Locate the cell with the specified text and output its [x, y] center coordinate. 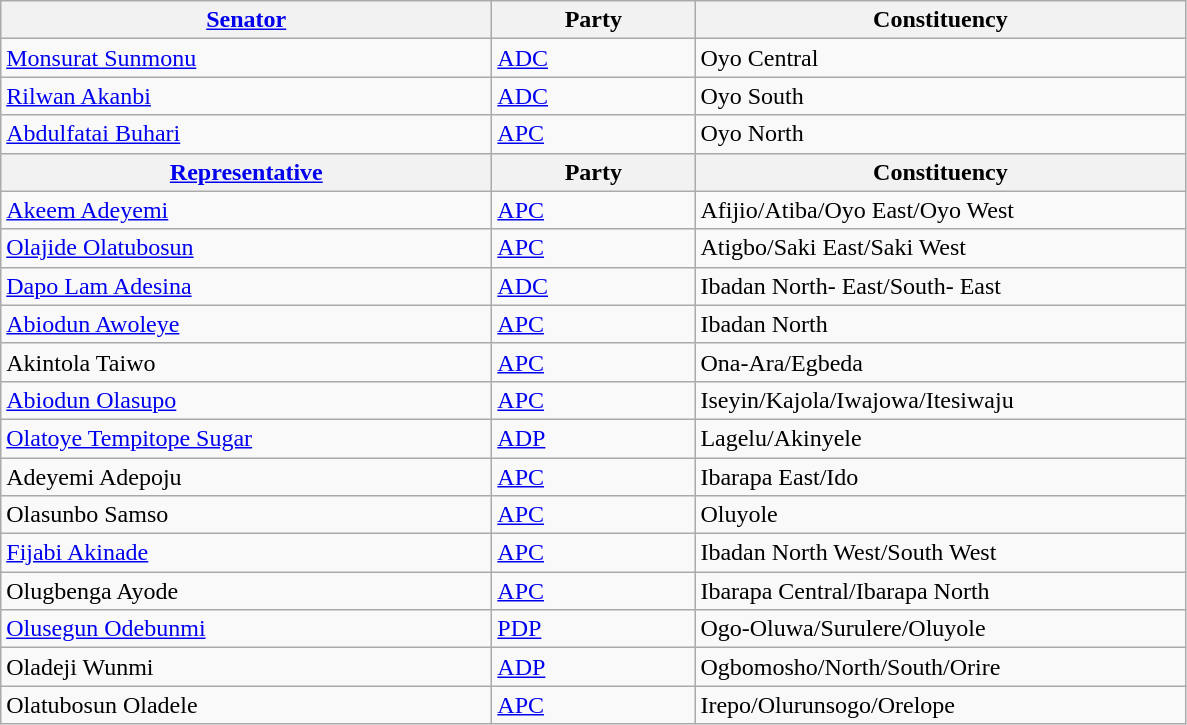
Adeyemi Adepoju [246, 477]
Ogbomosho/North/South/Orire [940, 667]
Olajide Olatubosun [246, 248]
Atigbo/Saki East/Saki West [940, 248]
Fijabi Akinade [246, 553]
Olatubosun Oladele [246, 705]
Monsurat Sunmonu [246, 58]
Oyo Central [940, 58]
Olugbenga Ayode [246, 591]
Abiodun Awoleye [246, 324]
Olasunbo Samso [246, 515]
Ibarapa East/Ido [940, 477]
Dapo Lam Adesina [246, 286]
Abdulfatai Buhari [246, 134]
Akeem Adeyemi [246, 210]
Olusegun Odebunmi [246, 629]
Olatoye Tempitope Sugar [246, 438]
Ibarapa Central/Ibarapa North [940, 591]
Afijio/Atiba/Oyo East/Oyo West [940, 210]
Akintola Taiwo [246, 362]
Irepo/Olurunsogo/Orelope [940, 705]
Rilwan Akanbi [246, 96]
Oladeji Wunmi [246, 667]
PDP [594, 629]
Abiodun Olasupo [246, 400]
Ona-Ara/Egbeda [940, 362]
Oyo South [940, 96]
Lagelu/Akinyele [940, 438]
Ibadan North [940, 324]
Ogo-Oluwa/Surulere/Oluyole [940, 629]
Ibadan North- East/South- East [940, 286]
Oyo North [940, 134]
Oluyole [940, 515]
Iseyin/Kajola/Iwajowa/Itesiwaju [940, 400]
Representative [246, 172]
Ibadan North West/South West [940, 553]
Senator [246, 20]
